From the cell containing the given text, extract its center point as (X, Y) coordinate. 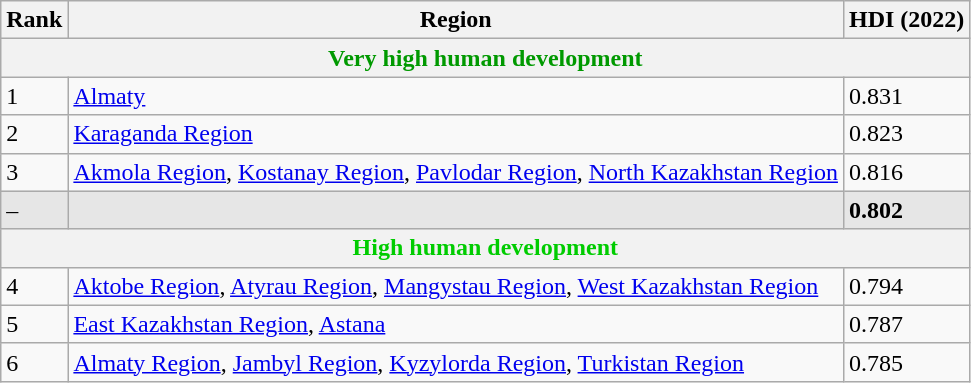
6 (34, 362)
High human development (486, 248)
4 (34, 286)
5 (34, 324)
Akmola Region, Kostanay Region, Pavlodar Region, North Kazakhstan Region (456, 172)
0.831 (906, 96)
HDI (2022) (906, 20)
Rank (34, 20)
Almaty Region, Jambyl Region, Kyzylorda Region, Turkistan Region (456, 362)
3 (34, 172)
0.794 (906, 286)
1 (34, 96)
0.787 (906, 324)
2 (34, 134)
Very high human development (486, 58)
0.823 (906, 134)
– (34, 210)
Almaty (456, 96)
Aktobe Region, Atyrau Region, Mangystau Region, West Kazakhstan Region (456, 286)
Region (456, 20)
0.802 (906, 210)
0.785 (906, 362)
0.816 (906, 172)
Karaganda Region (456, 134)
East Kazakhstan Region, Astana (456, 324)
